Pinpoint the cell where the given text exists, returning its (X, Y) midpoint coordinate. 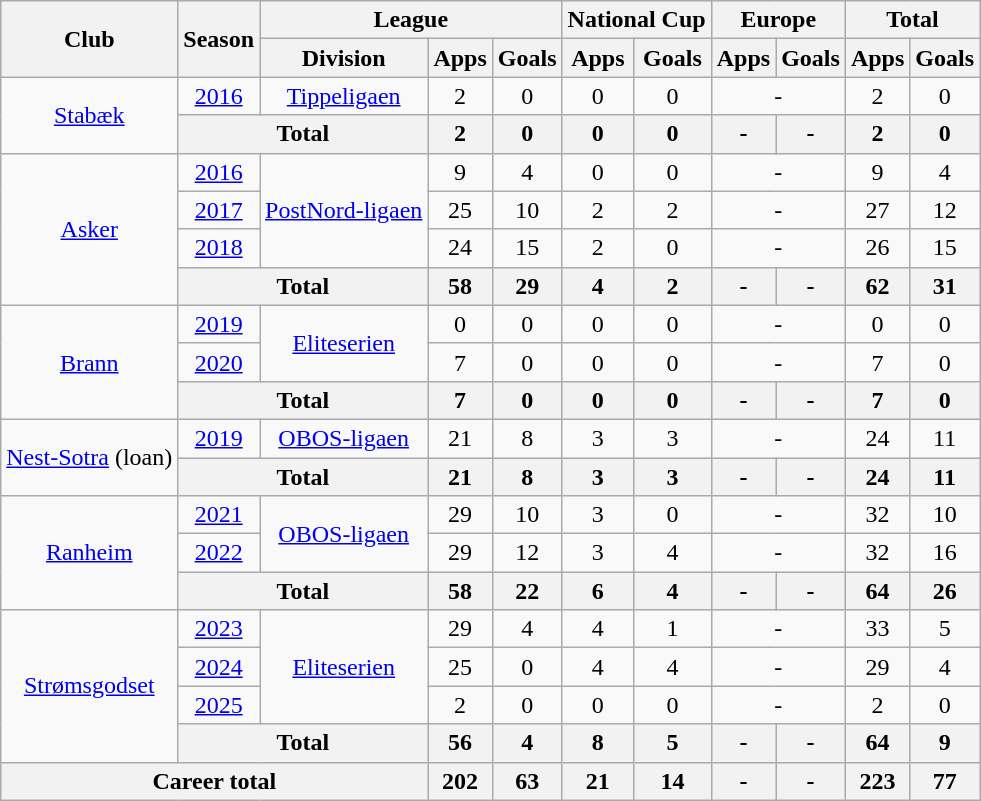
2022 (219, 553)
Ranheim (90, 553)
16 (945, 553)
31 (945, 286)
PostNord-ligaen (344, 210)
2017 (219, 210)
77 (945, 781)
223 (877, 781)
2018 (219, 248)
Strømsgodset (90, 686)
27 (877, 210)
2021 (219, 515)
22 (527, 591)
Tippeligaen (344, 96)
14 (673, 781)
Europe (778, 20)
2024 (219, 667)
Season (219, 39)
6 (598, 591)
Brann (90, 362)
202 (460, 781)
2020 (219, 362)
Stabæk (90, 115)
2023 (219, 629)
Division (344, 58)
League (412, 20)
63 (527, 781)
Career total (214, 781)
62 (877, 286)
33 (877, 629)
56 (460, 743)
2025 (219, 705)
Nest-Sotra (loan) (90, 457)
Asker (90, 229)
1 (673, 629)
National Cup (636, 20)
Club (90, 39)
